For the text-containing cell, return its midpoint in [x, y] coordinate format. 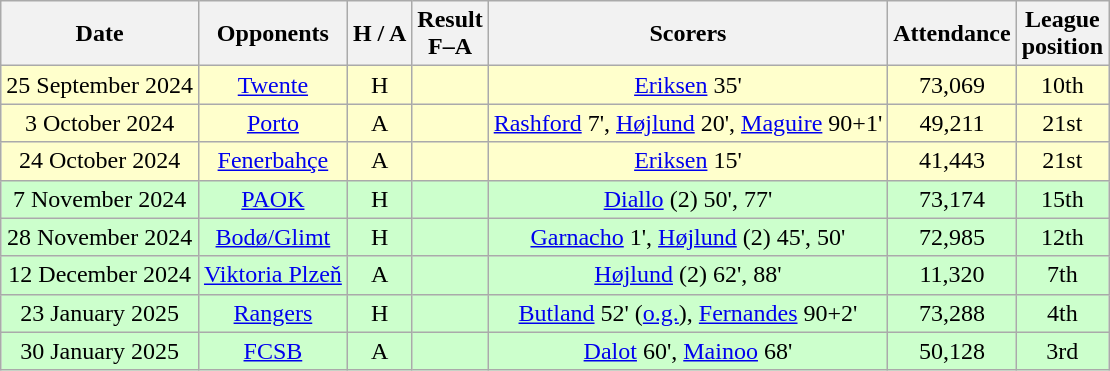
Garnacho 1', Højlund (2) 45', 50' [688, 237]
ResultF–A [450, 34]
Fenerbahçe [272, 161]
H / A [379, 34]
Scorers [688, 34]
49,211 [952, 123]
7th [1062, 275]
Viktoria Plzeň [272, 275]
Eriksen 15' [688, 161]
Date [100, 34]
50,128 [952, 351]
Højlund (2) 62', 88' [688, 275]
Butland 52' (o.g.), Fernandes 90+2' [688, 313]
72,985 [952, 237]
Twente [272, 85]
Eriksen 35' [688, 85]
41,443 [952, 161]
FCSB [272, 351]
Bodø/Glimt [272, 237]
15th [1062, 199]
Diallo (2) 50', 77' [688, 199]
Porto [272, 123]
4th [1062, 313]
30 January 2025 [100, 351]
10th [1062, 85]
24 October 2024 [100, 161]
3rd [1062, 351]
Dalot 60', Mainoo 68' [688, 351]
Opponents [272, 34]
Attendance [952, 34]
73,069 [952, 85]
28 November 2024 [100, 237]
73,288 [952, 313]
Rangers [272, 313]
Leagueposition [1062, 34]
Rashford 7', Højlund 20', Maguire 90+1' [688, 123]
25 September 2024 [100, 85]
3 October 2024 [100, 123]
11,320 [952, 275]
23 January 2025 [100, 313]
PAOK [272, 199]
7 November 2024 [100, 199]
73,174 [952, 199]
12th [1062, 237]
12 December 2024 [100, 275]
